Return the (X, Y) coordinate for the center point of the cell that contains the specified text.  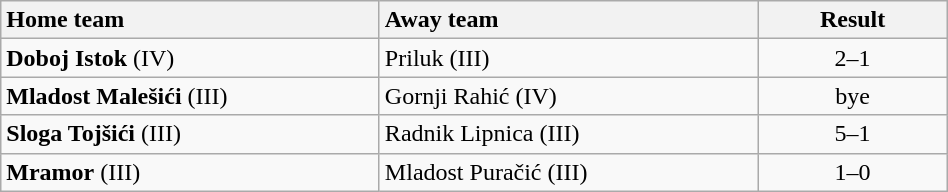
bye (852, 96)
Mramor (III) (190, 172)
Mladost Malešići (III) (190, 96)
5–1 (852, 134)
Priluk (III) (568, 58)
Doboj Istok (IV) (190, 58)
Home team (190, 20)
1–0 (852, 172)
Away team (568, 20)
Result (852, 20)
Gornji Rahić (IV) (568, 96)
2–1 (852, 58)
Mladost Puračić (III) (568, 172)
Radnik Lipnica (III) (568, 134)
Sloga Tojšići (III) (190, 134)
